Detect which cell encompasses the target text, then output its (x, y) center coordinate. 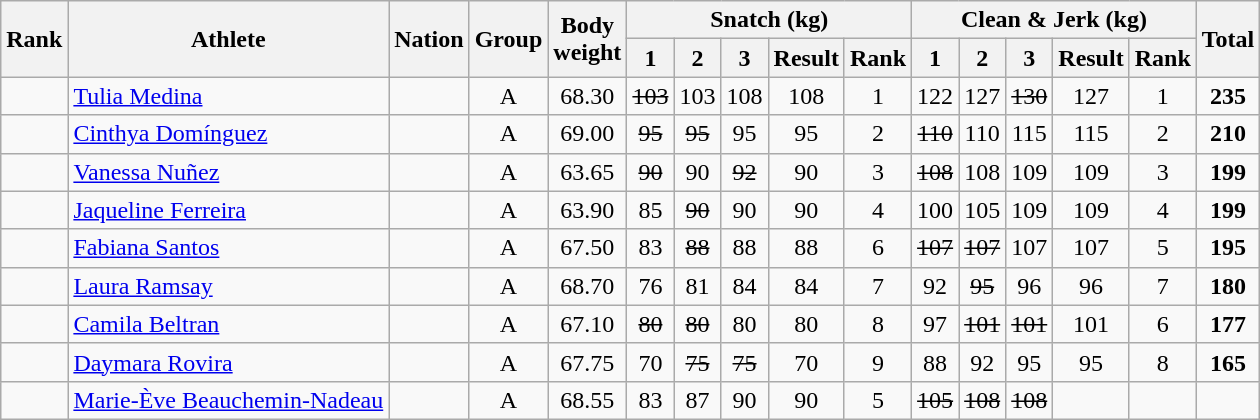
100 (936, 210)
177 (1228, 324)
67.50 (588, 248)
63.65 (588, 172)
81 (698, 286)
Vanessa Nuñez (228, 172)
87 (698, 400)
122 (936, 96)
235 (1228, 96)
97 (936, 324)
210 (1228, 134)
180 (1228, 286)
Fabiana Santos (228, 248)
130 (1030, 96)
Tulia Medina (228, 96)
Cinthya Domínguez (228, 134)
68.55 (588, 400)
68.30 (588, 96)
Group (508, 39)
165 (1228, 362)
Laura Ramsay (228, 286)
68.70 (588, 286)
Bodyweight (588, 39)
85 (650, 210)
67.75 (588, 362)
76 (650, 286)
Jaqueline Ferreira (228, 210)
Snatch (kg) (770, 20)
9 (878, 362)
63.90 (588, 210)
Nation (429, 39)
Total (1228, 39)
Athlete (228, 39)
Daymara Rovira (228, 362)
67.10 (588, 324)
195 (1228, 248)
Camila Beltran (228, 324)
Clean & Jerk (kg) (1054, 20)
69.00 (588, 134)
Marie-Ève Beauchemin-Nadeau (228, 400)
